Determine the [X, Y] coordinate at the center of the cell enclosing the given text.  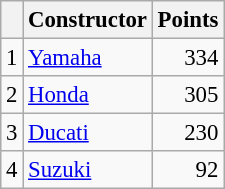
4 [12, 170]
Honda [88, 95]
2 [12, 95]
3 [12, 133]
Ducati [88, 133]
92 [188, 170]
1 [12, 58]
305 [188, 95]
Suzuki [88, 170]
Constructor [88, 20]
334 [188, 58]
Points [188, 20]
Yamaha [88, 58]
230 [188, 133]
